For the text-containing cell, return its midpoint in [X, Y] coordinate format. 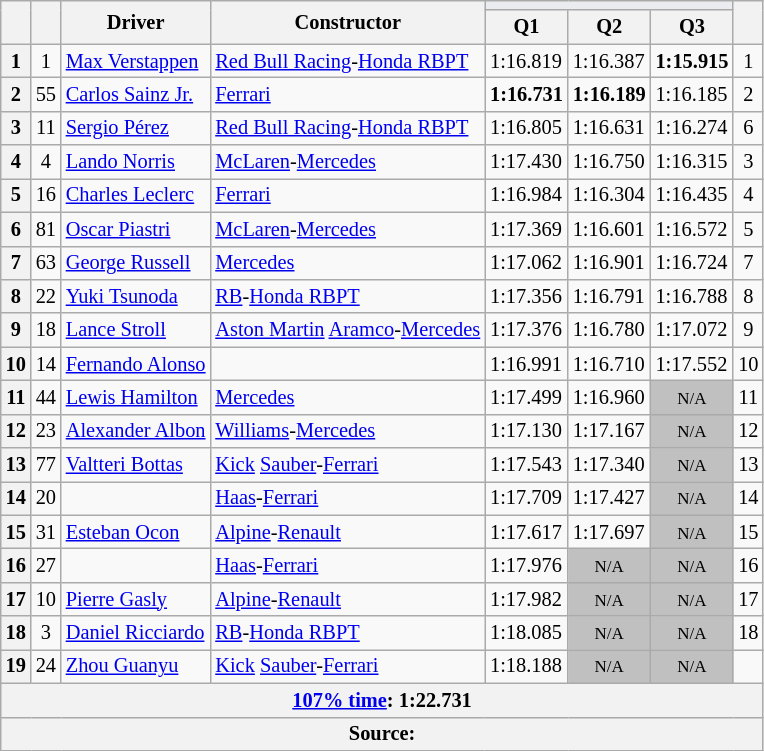
20 [46, 498]
1:16.984 [526, 195]
Driver [136, 22]
1:16.387 [610, 61]
1:16.189 [610, 94]
19 [16, 666]
1:16.791 [610, 296]
Pierre Gasly [136, 599]
Sergio Pérez [136, 128]
Lewis Hamilton [136, 397]
1:16.710 [610, 364]
George Russell [136, 263]
Q3 [692, 27]
1:17.167 [610, 431]
1:16.819 [526, 61]
Zhou Guanyu [136, 666]
1:16.572 [692, 229]
Q1 [526, 27]
1:17.617 [526, 532]
1:17.376 [526, 330]
1:17.427 [610, 498]
Charles Leclerc [136, 195]
Carlos Sainz Jr. [136, 94]
1:17.499 [526, 397]
1:16.731 [526, 94]
1:18.188 [526, 666]
1:16.805 [526, 128]
Daniel Ricciardo [136, 633]
1:17.543 [526, 465]
24 [46, 666]
1:16.788 [692, 296]
Alexander Albon [136, 431]
1:16.901 [610, 263]
27 [46, 565]
81 [46, 229]
1:17.709 [526, 498]
1:18.085 [526, 633]
1:16.750 [610, 162]
1:17.976 [526, 565]
1:16.724 [692, 263]
1:16.185 [692, 94]
Max Verstappen [136, 61]
1:17.697 [610, 532]
31 [46, 532]
1:17.369 [526, 229]
Yuki Tsunoda [136, 296]
Source: [382, 734]
Q2 [610, 27]
22 [46, 296]
1:17.982 [526, 599]
1:17.340 [610, 465]
1:16.274 [692, 128]
Lance Stroll [136, 330]
1:16.435 [692, 195]
1:17.356 [526, 296]
1:16.631 [610, 128]
Lando Norris [136, 162]
1:16.960 [610, 397]
Esteban Ocon [136, 532]
1:17.130 [526, 431]
Aston Martin Aramco-Mercedes [348, 330]
1:16.315 [692, 162]
Constructor [348, 22]
23 [46, 431]
1:16.991 [526, 364]
Oscar Piastri [136, 229]
77 [46, 465]
1:16.780 [610, 330]
1:15.915 [692, 61]
1:17.062 [526, 263]
1:17.430 [526, 162]
63 [46, 263]
Williams-Mercedes [348, 431]
Fernando Alonso [136, 364]
107% time: 1:22.731 [382, 700]
Valtteri Bottas [136, 465]
55 [46, 94]
1:16.304 [610, 195]
1:17.072 [692, 330]
44 [46, 397]
1:17.552 [692, 364]
1:16.601 [610, 229]
